Identify which cell holds the provided text, then report its [X, Y] central coordinate. 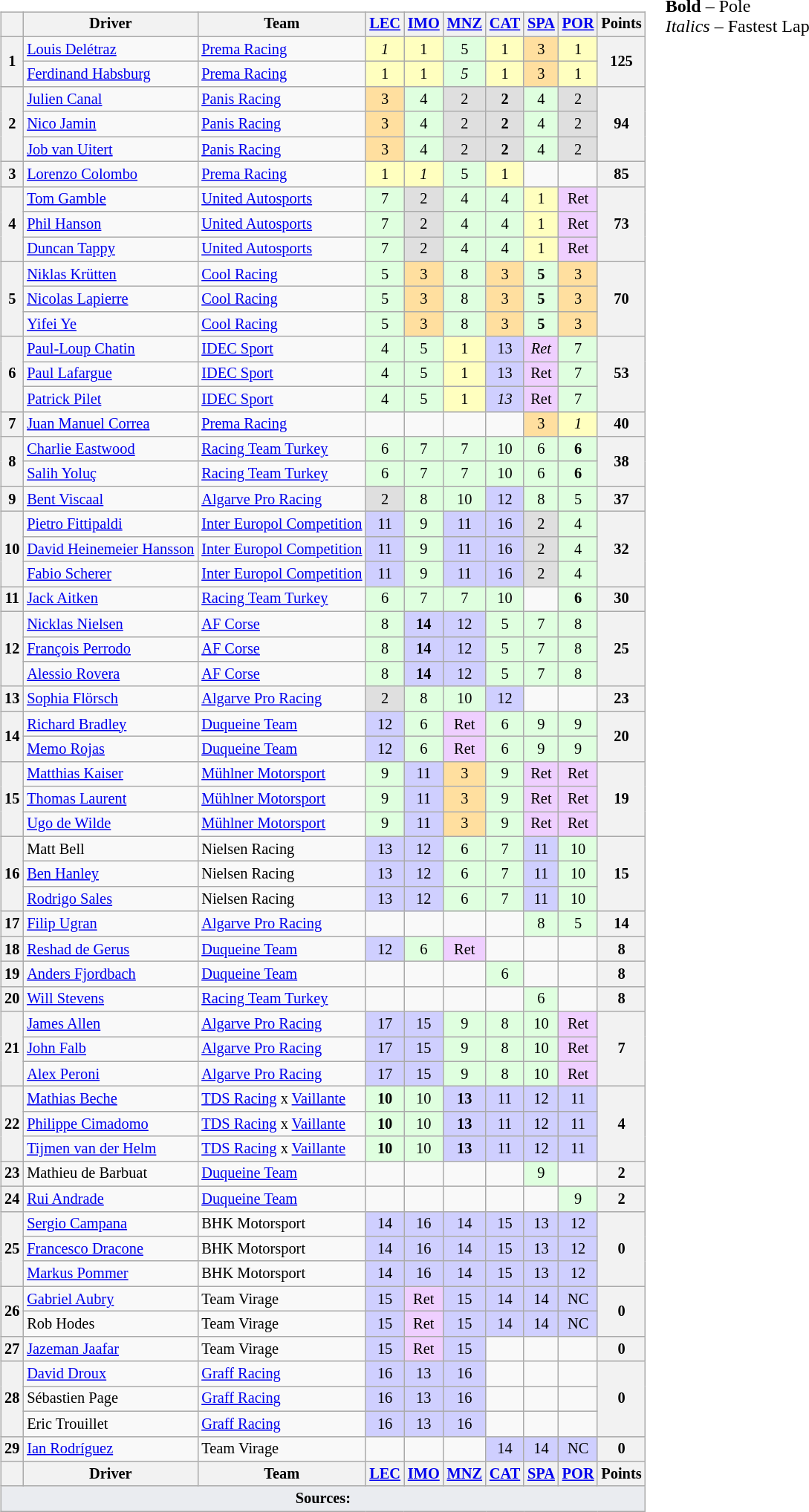
Rui Andrade [110, 1199]
Eric Trouillet [110, 1424]
28 [12, 1399]
22 [12, 1124]
53 [621, 374]
Sophia Flörsch [110, 699]
Bent Viscaal [110, 499]
Yifei Ye [110, 325]
125 [621, 61]
Nicklas Nielsen [110, 624]
David Heinemeier Hansson [110, 549]
Rodrigo Sales [110, 899]
85 [621, 175]
Julien Canal [110, 100]
James Allen [110, 1024]
73 [621, 224]
Ferdinand Habsburg [110, 74]
24 [12, 1199]
32 [621, 550]
Richard Bradley [110, 724]
Anders Fjordbach [110, 974]
29 [12, 1449]
Tom Gamble [110, 199]
94 [621, 125]
David Droux [110, 1374]
Nico Jamin [110, 124]
40 [621, 424]
27 [12, 1349]
Louis Delétraz [110, 49]
Sergio Campana [110, 1224]
Francesco Dracone [110, 1249]
Matt Bell [110, 849]
Tijmen van der Helm [110, 1149]
Reshad de Gerus [110, 949]
30 [621, 599]
Thomas Laurent [110, 799]
Filip Ugran [110, 924]
Nicolas Lapierre [110, 299]
21 [12, 1049]
Markus Pommer [110, 1274]
Paul Lafargue [110, 374]
Niklas Krütten [110, 274]
38 [621, 462]
26 [12, 1311]
18 [12, 949]
Duncan Tappy [110, 250]
Philippe Cimadomo [110, 1124]
70 [621, 299]
Phil Hanson [110, 224]
Jazeman Jaafar [110, 1349]
Salih Yoluç [110, 474]
Matthias Kaiser [110, 774]
Juan Manuel Correa [110, 424]
Jack Aitken [110, 599]
Charlie Eastwood [110, 449]
37 [621, 499]
Fabio Scherer [110, 574]
Rob Hodes [110, 1324]
Ugo de Wilde [110, 824]
Will Stevens [110, 999]
Memo Rojas [110, 749]
John Falb [110, 1049]
Alex Peroni [110, 1074]
Pietro Fittipaldi [110, 524]
Ian Rodríguez [110, 1449]
Paul-Loup Chatin [110, 349]
Mathieu de Barbuat [110, 1174]
Patrick Pilet [110, 399]
Sébastien Page [110, 1399]
Gabriel Aubry [110, 1299]
Lorenzo Colombo [110, 175]
Alessio Rovera [110, 674]
François Perrodo [110, 649]
Sources: [322, 1499]
Job van Uitert [110, 149]
Ben Hanley [110, 874]
Mathias Beche [110, 1099]
